Scan for the cell matching the given text and deliver its (x, y) coordinate at center. 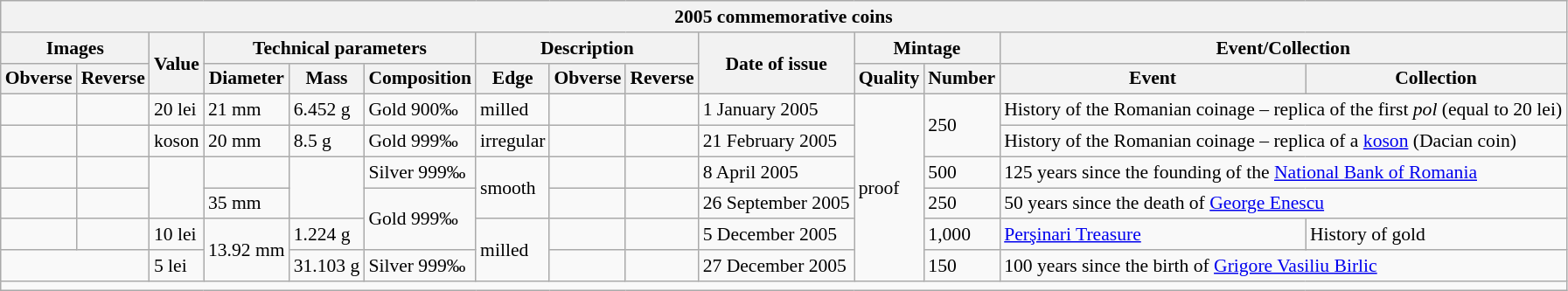
5 December 2005 (777, 235)
smooth (512, 187)
21 February 2005 (777, 142)
20 mm (247, 142)
History of gold (1436, 235)
1,000 (962, 235)
koson (177, 142)
8 April 2005 (777, 172)
Gold 900‰ (420, 110)
Number (962, 79)
150 (962, 266)
6.452 g (327, 110)
Event (1153, 79)
1 January 2005 (777, 110)
Collection (1436, 79)
27 December 2005 (777, 266)
500 (962, 172)
Date of issue (777, 63)
20 lei (177, 110)
Perşinari Treasure (1153, 235)
35 mm (247, 204)
13.92 mm (247, 250)
Mass (327, 79)
Event/Collection (1283, 48)
Technical parameters (339, 48)
Description (588, 48)
Images (75, 48)
125 years since the founding of the National Bank of Romania (1283, 172)
Diameter (247, 79)
Quality (889, 79)
1.224 g (327, 235)
2005 commemorative coins (784, 17)
History of the Romanian coinage – replica of the first pol (equal to 20 lei) (1283, 110)
History of the Romanian coinage – replica of a koson (Dacian coin) (1283, 142)
proof (889, 188)
21 mm (247, 110)
5 lei (177, 266)
26 September 2005 (777, 204)
8.5 g (327, 142)
Edge (512, 79)
irregular (512, 142)
Value (177, 63)
50 years since the death of George Enescu (1283, 204)
10 lei (177, 235)
Composition (420, 79)
Mintage (927, 48)
31.103 g (327, 266)
100 years since the birth of Grigore Vasiliu Birlic (1283, 266)
